Capture the cell that displays the provided text and extract its [x, y] central coordinate. 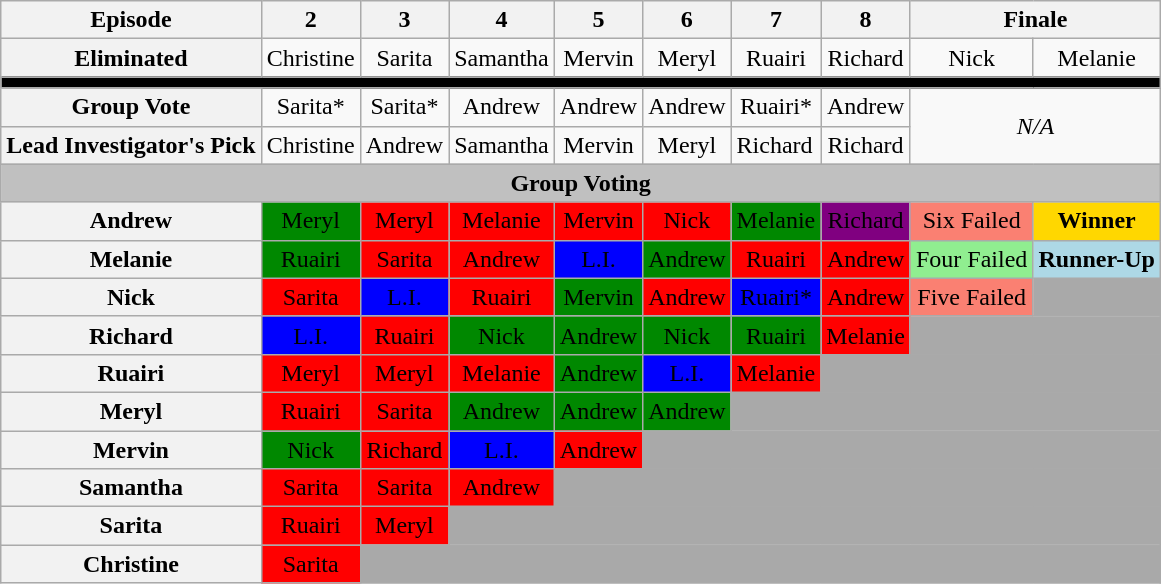
4 [502, 20]
N/A [1035, 126]
Eliminated [131, 58]
Runner-Up [1097, 259]
6 [687, 20]
7 [776, 20]
Five Failed [971, 297]
Group Vote [131, 107]
Winner [1097, 221]
2 [310, 20]
Group Voting [581, 183]
3 [404, 20]
Four Failed [971, 259]
8 [866, 20]
Lead Investigator's Pick [131, 145]
Six Failed [971, 221]
Finale [1035, 20]
5 [598, 20]
Episode [131, 20]
